Extract the (x, y) coordinate from the center of the cell holding the provided text.  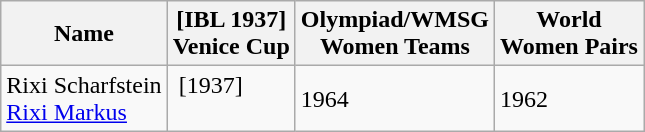
1964 (394, 98)
Olympiad/WMSG Women Teams (394, 34)
Rixi Scharfstein Rixi Markus (84, 98)
[1937] (231, 98)
[IBL 1937] Venice Cup (231, 34)
1962 (568, 98)
World Women Pairs (568, 34)
Name (84, 34)
